Identify which cell holds the provided text, then report its [X, Y] central coordinate. 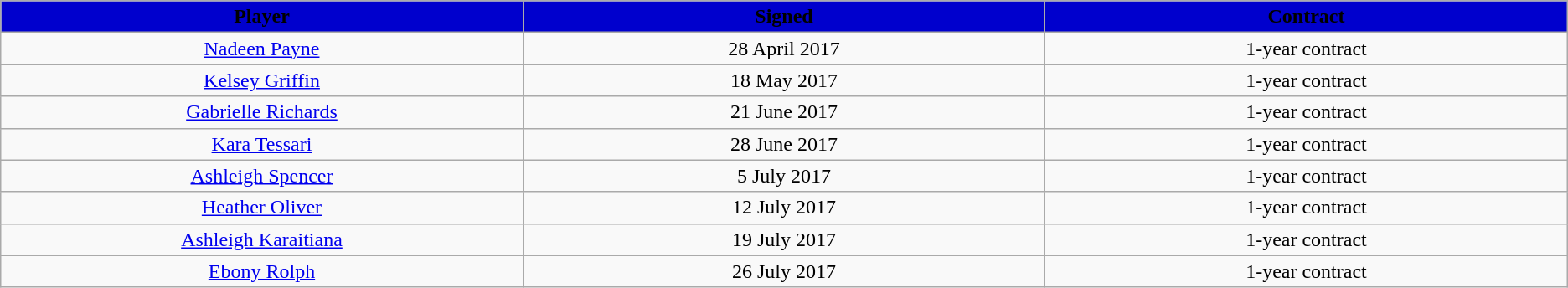
21 June 2017 [784, 112]
5 July 2017 [784, 176]
28 June 2017 [784, 144]
26 July 2017 [784, 271]
Gabrielle Richards [261, 112]
Contract [1307, 17]
Ebony Rolph [261, 271]
Kara Tessari [261, 144]
Ashleigh Karaitiana [261, 239]
18 May 2017 [784, 80]
19 July 2017 [784, 239]
Heather Oliver [261, 208]
Kelsey Griffin [261, 80]
12 July 2017 [784, 208]
28 April 2017 [784, 49]
Nadeen Payne [261, 49]
Signed [784, 17]
Player [261, 17]
Ashleigh Spencer [261, 176]
